Search for the cell housing the specified text and yield its [X, Y] center coordinate. 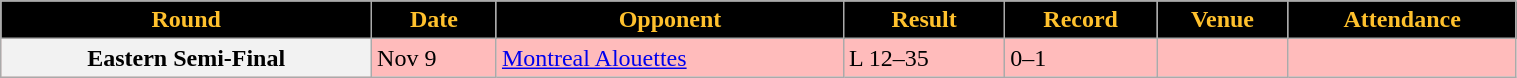
Attendance [1402, 20]
Record [1081, 20]
Date [434, 20]
Opponent [670, 20]
Montreal Alouettes [670, 58]
Eastern Semi-Final [186, 58]
Result [924, 20]
Nov 9 [434, 58]
L 12–35 [924, 58]
Venue [1223, 20]
Round [186, 20]
0–1 [1081, 58]
